Output the (x, y) coordinate of the center of the cell containing the given text.  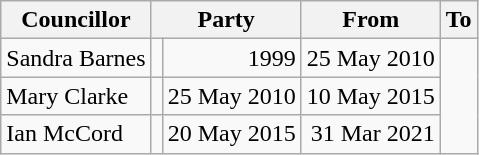
Party (226, 20)
From (370, 20)
31 Mar 2021 (370, 134)
1999 (232, 58)
Councillor (76, 20)
Sandra Barnes (76, 58)
Ian McCord (76, 134)
Mary Clarke (76, 96)
20 May 2015 (232, 134)
To (458, 20)
10 May 2015 (370, 96)
